Scan for the cell matching the given text and deliver its [x, y] coordinate at center. 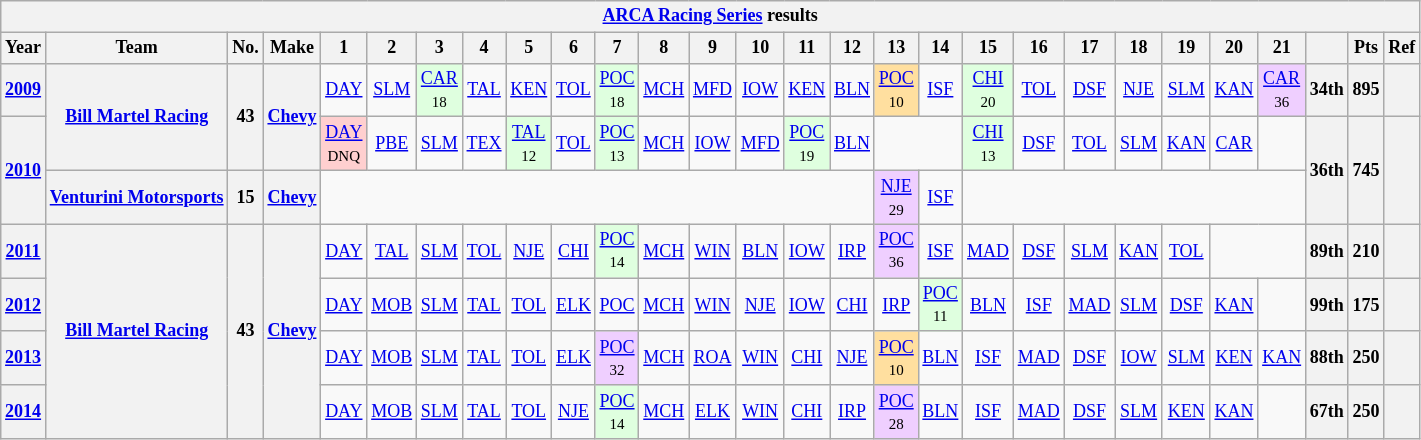
TAL12 [529, 144]
18 [1139, 48]
99th [1326, 305]
POC28 [896, 412]
13 [896, 48]
PBE [392, 144]
Make [292, 48]
16 [1038, 48]
175 [1366, 305]
10 [760, 48]
2011 [24, 251]
POC [617, 305]
210 [1366, 251]
POC32 [617, 358]
2014 [24, 412]
12 [852, 48]
895 [1366, 90]
21 [1282, 48]
Team [136, 48]
Venturini Motorsports [136, 197]
88th [1326, 358]
POC36 [896, 251]
2012 [24, 305]
POC13 [617, 144]
2010 [24, 170]
5 [529, 48]
1 [344, 48]
11 [807, 48]
17 [1090, 48]
Pts [1366, 48]
8 [664, 48]
CAR18 [440, 90]
POC11 [940, 305]
NJE29 [896, 197]
No. [246, 48]
3 [440, 48]
4 [484, 48]
14 [940, 48]
89th [1326, 251]
67th [1326, 412]
2 [392, 48]
CAR36 [1282, 90]
ROA [713, 358]
ARCA Racing Series results [710, 16]
CHI20 [988, 90]
POC19 [807, 144]
9 [713, 48]
Year [24, 48]
CAR [1234, 144]
19 [1186, 48]
DAYDNQ [344, 144]
Ref [1402, 48]
20 [1234, 48]
2009 [24, 90]
2013 [24, 358]
7 [617, 48]
CHI13 [988, 144]
6 [574, 48]
TEX [484, 144]
POC18 [617, 90]
36th [1326, 170]
745 [1366, 170]
34th [1326, 90]
